Provide the (X, Y) coordinate of the cell's center where the given text is located.  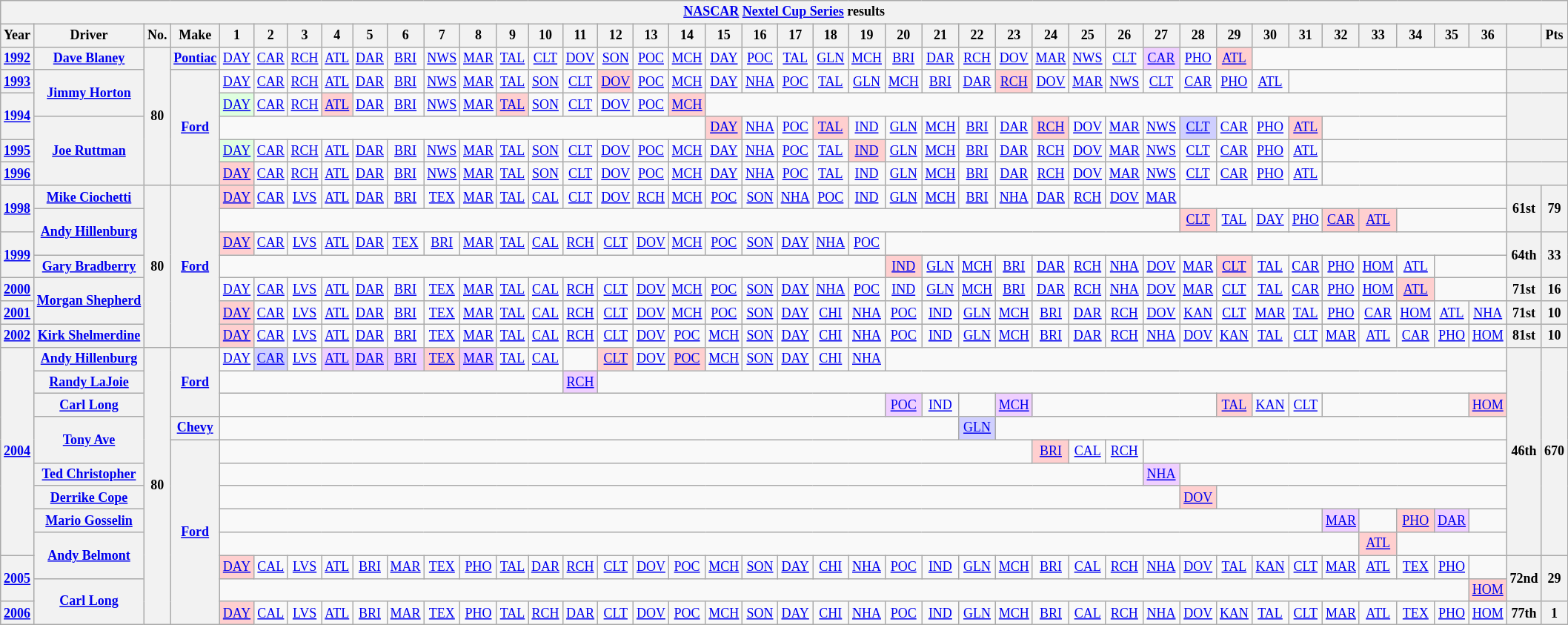
46th (1524, 451)
3 (305, 36)
Pontiac (196, 58)
Kirk Shelmerdine (89, 335)
Jimmy Horton (89, 93)
1999 (18, 254)
Mario Gosselin (89, 520)
11 (580, 36)
Ted Christopher (89, 474)
79 (1555, 208)
2004 (18, 451)
Derrike Cope (89, 497)
5 (371, 36)
2005 (18, 578)
Morgan Shepherd (89, 301)
Dave Blaney (89, 58)
81st (1524, 335)
19 (867, 36)
Randy LaJoie (89, 383)
2001 (18, 313)
21 (940, 36)
6 (405, 36)
Driver (89, 36)
13 (651, 36)
23 (1014, 36)
Joe Ruttman (89, 151)
27 (1161, 36)
18 (831, 36)
NASCAR Nextel Cup Series results (784, 12)
4 (337, 36)
26 (1124, 36)
28 (1198, 36)
1994 (18, 116)
2000 (18, 289)
No. (157, 36)
25 (1088, 36)
670 (1555, 451)
12 (616, 36)
36 (1488, 36)
15 (724, 36)
Gary Bradberry (89, 267)
20 (903, 36)
17 (795, 36)
1996 (18, 173)
8 (479, 36)
Mike Ciochetti (89, 197)
Tony Ave (89, 440)
1993 (18, 82)
1992 (18, 58)
22 (977, 36)
Pts (1555, 36)
35 (1452, 36)
77th (1524, 612)
31 (1306, 36)
14 (687, 36)
30 (1270, 36)
34 (1415, 36)
2006 (18, 612)
72nd (1524, 578)
2 (271, 36)
1998 (18, 208)
Andy Belmont (89, 555)
24 (1051, 36)
32 (1341, 36)
2002 (18, 335)
Make (196, 36)
1995 (18, 151)
9 (512, 36)
Year (18, 36)
64th (1524, 254)
61st (1524, 208)
7 (442, 36)
Chevy (196, 429)
